Pinpoint the cell where the given text exists, returning its [X, Y] midpoint coordinate. 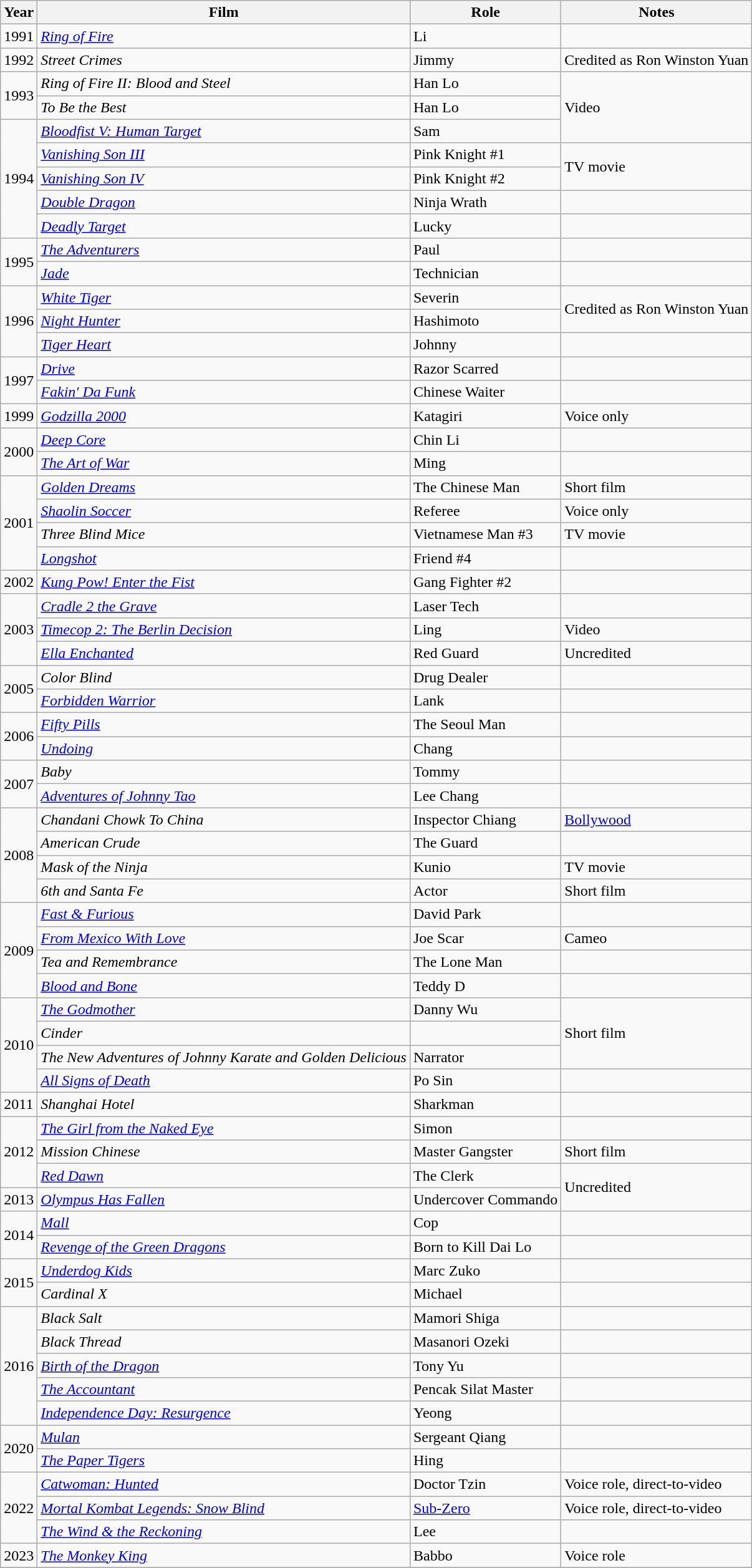
Pink Knight #2 [485, 178]
Godzilla 2000 [224, 416]
2014 [19, 1235]
Ming [485, 463]
Forbidden Warrior [224, 701]
Teddy D [485, 985]
2023 [19, 1556]
Mask of the Ninja [224, 867]
Fifty Pills [224, 725]
Chang [485, 748]
Double Dragon [224, 202]
2020 [19, 1448]
Mamori Shiga [485, 1318]
Li [485, 36]
Underdog Kids [224, 1270]
Lee [485, 1532]
Notes [657, 12]
1991 [19, 36]
Longshot [224, 558]
White Tiger [224, 298]
1994 [19, 178]
Deadly Target [224, 226]
Tea and Remembrance [224, 962]
Ninja Wrath [485, 202]
6th and Santa Fe [224, 891]
2007 [19, 784]
1996 [19, 321]
American Crude [224, 843]
1993 [19, 95]
Cinder [224, 1033]
Street Crimes [224, 60]
The Wind & the Reckoning [224, 1532]
Timecop 2: The Berlin Decision [224, 629]
Master Gangster [485, 1152]
The Chinese Man [485, 487]
Actor [485, 891]
Razor Scarred [485, 369]
Drive [224, 369]
Po Sin [485, 1081]
2016 [19, 1365]
The Lone Man [485, 962]
Black Thread [224, 1342]
2013 [19, 1199]
Bollywood [657, 820]
Red Dawn [224, 1176]
Michael [485, 1294]
Johnny [485, 345]
Simon [485, 1128]
The Monkey King [224, 1556]
Independence Day: Resurgence [224, 1413]
Mulan [224, 1436]
Katagiri [485, 416]
Vanishing Son IV [224, 178]
1997 [19, 380]
Ling [485, 629]
Vietnamese Man #3 [485, 535]
From Mexico With Love [224, 938]
Lucky [485, 226]
Inspector Chiang [485, 820]
Olympus Has Fallen [224, 1199]
Vanishing Son III [224, 155]
2009 [19, 950]
Yeong [485, 1413]
Fast & Furious [224, 914]
The Godmother [224, 1009]
Friend #4 [485, 558]
Hing [485, 1461]
2012 [19, 1152]
The Seoul Man [485, 725]
Joe Scar [485, 938]
Chin Li [485, 440]
Jade [224, 273]
2001 [19, 523]
The Art of War [224, 463]
2015 [19, 1282]
Narrator [485, 1057]
The Paper Tigers [224, 1461]
1995 [19, 261]
Mall [224, 1223]
Chinese Waiter [485, 392]
Shanghai Hotel [224, 1105]
Shaolin Soccer [224, 511]
Born to Kill Dai Lo [485, 1247]
2000 [19, 452]
The Accountant [224, 1389]
Baby [224, 772]
1999 [19, 416]
2003 [19, 629]
Hashimoto [485, 321]
Golden Dreams [224, 487]
Three Blind Mice [224, 535]
Night Hunter [224, 321]
Voice role [657, 1556]
2011 [19, 1105]
Bloodfist V: Human Target [224, 131]
Film [224, 12]
Chandani Chowk To China [224, 820]
2022 [19, 1508]
2006 [19, 737]
Technician [485, 273]
The Adventurers [224, 249]
The Girl from the Naked Eye [224, 1128]
Doctor Tzin [485, 1484]
Pencak Silat Master [485, 1389]
Sergeant Qiang [485, 1436]
Gang Fighter #2 [485, 582]
David Park [485, 914]
Lank [485, 701]
Cop [485, 1223]
2010 [19, 1045]
2008 [19, 855]
Kung Pow! Enter the Fist [224, 582]
Mission Chinese [224, 1152]
Babbo [485, 1556]
1992 [19, 60]
Ring of Fire [224, 36]
Birth of the Dragon [224, 1365]
Catwoman: Hunted [224, 1484]
Color Blind [224, 677]
Fakin' Da Funk [224, 392]
Sub-Zero [485, 1508]
Cameo [657, 938]
Role [485, 12]
Cradle 2 the Grave [224, 606]
2002 [19, 582]
Undercover Commando [485, 1199]
Adventures of Johnny Tao [224, 796]
Undoing [224, 748]
Ring of Fire II: Blood and Steel [224, 84]
Cardinal X [224, 1294]
Tommy [485, 772]
The New Adventures of Johnny Karate and Golden Delicious [224, 1057]
All Signs of Death [224, 1081]
2005 [19, 689]
Masanori Ozeki [485, 1342]
Laser Tech [485, 606]
Pink Knight #1 [485, 155]
Paul [485, 249]
Year [19, 12]
Referee [485, 511]
Revenge of the Green Dragons [224, 1247]
The Clerk [485, 1176]
Tony Yu [485, 1365]
Deep Core [224, 440]
Red Guard [485, 653]
The Guard [485, 843]
Lee Chang [485, 796]
Kunio [485, 867]
Marc Zuko [485, 1270]
Mortal Kombat Legends: Snow Blind [224, 1508]
Jimmy [485, 60]
Danny Wu [485, 1009]
Ella Enchanted [224, 653]
To Be the Best [224, 107]
Severin [485, 298]
Blood and Bone [224, 985]
Sharkman [485, 1105]
Black Salt [224, 1318]
Tiger Heart [224, 345]
Sam [485, 131]
Drug Dealer [485, 677]
